Scan for the cell matching the given text and deliver its (x, y) coordinate at center. 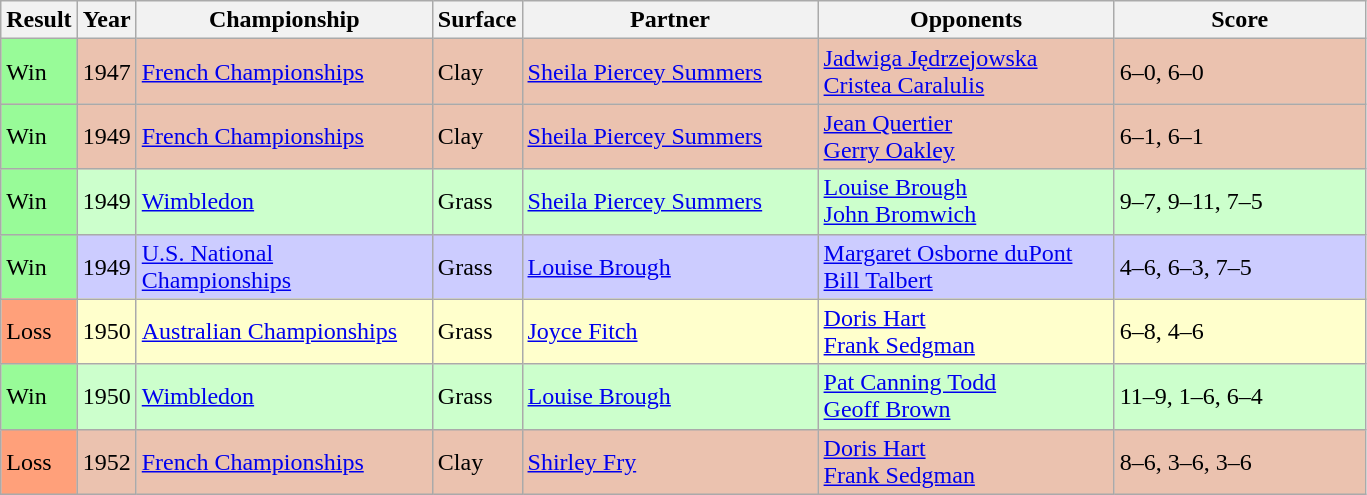
9–7, 9–11, 7–5 (1240, 202)
Championship (284, 20)
Australian Championships (284, 332)
6–8, 4–6 (1240, 332)
11–9, 1–6, 6–4 (1240, 396)
Louise Brough John Bromwich (966, 202)
Jadwiga Jędrzejowska Cristea Caralulis (966, 72)
Joyce Fitch (670, 332)
Surface (477, 20)
4–6, 6–3, 7–5 (1240, 266)
Jean Quertier Gerry Oakley (966, 136)
6–1, 6–1 (1240, 136)
1952 (106, 462)
Opponents (966, 20)
Margaret Osborne duPont Bill Talbert (966, 266)
Year (106, 20)
Score (1240, 20)
6–0, 6–0 (1240, 72)
Shirley Fry (670, 462)
8–6, 3–6, 3–6 (1240, 462)
Result (39, 20)
Partner (670, 20)
Pat Canning Todd Geoff Brown (966, 396)
1947 (106, 72)
U.S. National Championships (284, 266)
